Locate the cell with the specified text and output its (x, y) center coordinate. 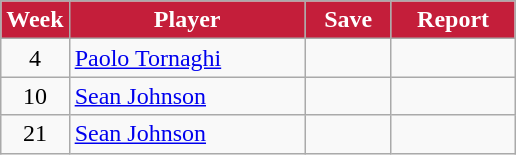
Player (187, 20)
21 (35, 134)
Save (348, 20)
Week (35, 20)
10 (35, 96)
Paolo Tornaghi (187, 58)
4 (35, 58)
Report (453, 20)
